From the cell containing the given text, extract its center point as [X, Y] coordinate. 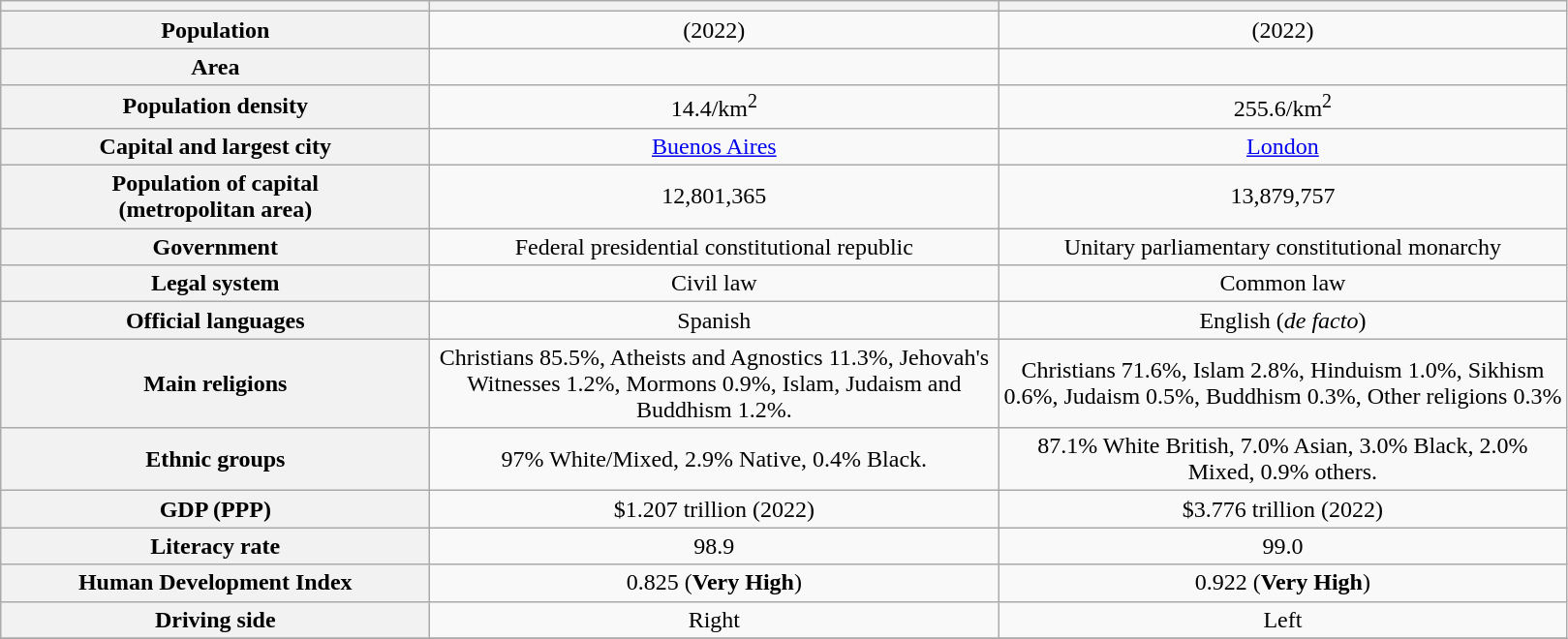
13,879,757 [1282, 198]
Government [215, 247]
97% White/Mixed, 2.9% Native, 0.4% Black. [715, 459]
Christians 71.6%, Islam 2.8%, Hinduism 1.0%, Sikhism 0.6%, Judaism 0.5%, Buddhism 0.3%, Other religions 0.3% [1282, 383]
Driving side [215, 620]
0.825 (Very High) [715, 583]
0.922 (Very High) [1282, 583]
Christians 85.5%, Atheists and Agnostics 11.3%, Jehovah's Witnesses 1.2%, Mormons 0.9%, Islam, Judaism and Buddhism 1.2%. [715, 383]
Buenos Aires [715, 146]
Main religions [215, 383]
14.4/km2 [715, 106]
Official languages [215, 320]
Civil law [715, 284]
$1.207 trillion (2022) [715, 509]
GDP (PPP) [215, 509]
Right [715, 620]
Population density [215, 106]
Legal system [215, 284]
$3.776 trillion (2022) [1282, 509]
Population [215, 30]
Literacy rate [215, 546]
Capital and largest city [215, 146]
87.1% White British, 7.0% Asian, 3.0% Black, 2.0% Mixed, 0.9% others. [1282, 459]
12,801,365 [715, 198]
Unitary parliamentary constitutional monarchy [1282, 247]
Population of capital(metropolitan area) [215, 198]
English (de facto) [1282, 320]
Area [215, 67]
Left [1282, 620]
98.9 [715, 546]
Spanish [715, 320]
London [1282, 146]
Federal presidential constitutional republic [715, 247]
99.0 [1282, 546]
Ethnic groups [215, 459]
Human Development Index [215, 583]
Common law [1282, 284]
255.6/km2 [1282, 106]
